For the text-containing cell, return its midpoint in (x, y) coordinate format. 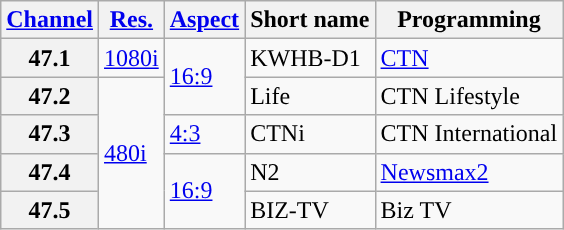
47.3 (50, 134)
CTN International (469, 134)
4:3 (204, 134)
480i (132, 153)
Newsmax2 (469, 172)
47.1 (50, 58)
47.2 (50, 96)
BIZ-TV (310, 210)
CTNi (310, 134)
CTN Lifestyle (469, 96)
Life (310, 96)
Programming (469, 20)
Biz TV (469, 210)
KWHB-D1 (310, 58)
Channel (50, 20)
Aspect (204, 20)
Res. (132, 20)
Short name (310, 20)
CTN (469, 58)
N2 (310, 172)
47.4 (50, 172)
47.5 (50, 210)
1080i (132, 58)
